Return [X, Y] of the center of cell containing provided text 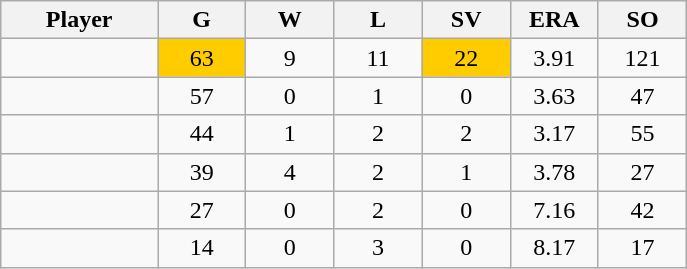
4 [290, 172]
17 [642, 248]
SO [642, 20]
G [202, 20]
8.17 [554, 248]
63 [202, 58]
121 [642, 58]
3 [378, 248]
W [290, 20]
11 [378, 58]
42 [642, 210]
22 [466, 58]
3.78 [554, 172]
44 [202, 134]
SV [466, 20]
14 [202, 248]
3.63 [554, 96]
3.17 [554, 134]
57 [202, 96]
47 [642, 96]
55 [642, 134]
ERA [554, 20]
9 [290, 58]
L [378, 20]
39 [202, 172]
3.91 [554, 58]
7.16 [554, 210]
Player [80, 20]
